Extract the (X, Y) coordinate from the center of the cell holding the provided text.  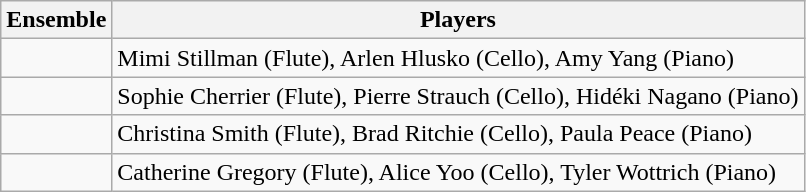
Catherine Gregory (Flute), Alice Yoo (Cello), Tyler Wottrich (Piano) (458, 172)
Christina Smith (Flute), Brad Ritchie (Cello), Paula Peace (Piano) (458, 134)
Sophie Cherrier (Flute), Pierre Strauch (Cello), Hidéki Nagano (Piano) (458, 96)
Players (458, 20)
Ensemble (56, 20)
Mimi Stillman (Flute), Arlen Hlusko (Cello), Amy Yang (Piano) (458, 58)
